Capture the cell that displays the provided text and extract its [x, y] central coordinate. 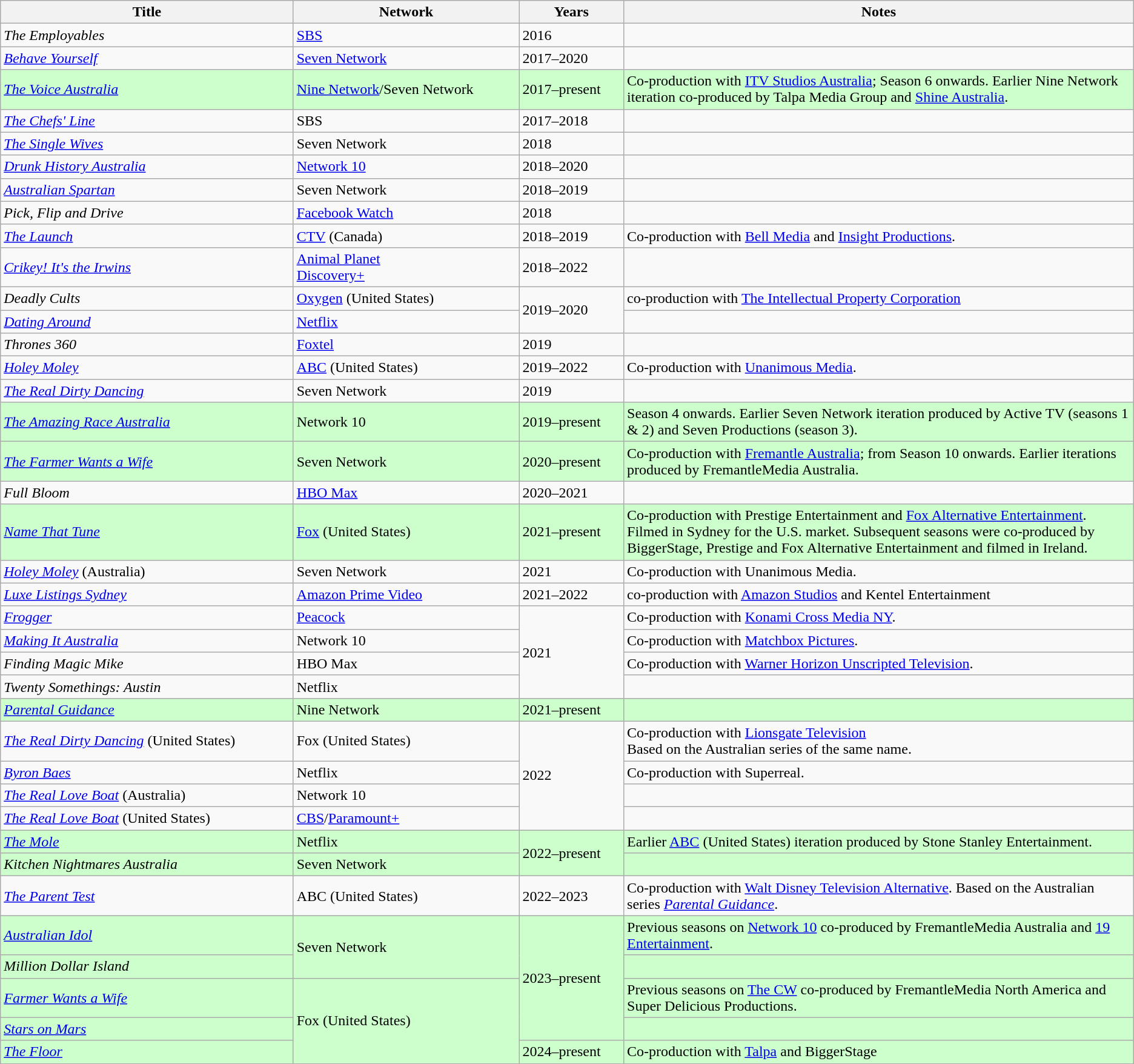
2022 [572, 776]
Parental Guidance [147, 710]
The Chefs' Line [147, 121]
Co-production with Warner Horizon Unscripted Television. [879, 663]
The Farmer Wants a Wife [147, 462]
The Real Love Boat (United States) [147, 819]
Thrones 360 [147, 345]
The Mole [147, 842]
Australian Idol [147, 936]
Peacock [406, 617]
The Launch [147, 236]
The Real Dirty Dancing [147, 391]
Co-production with Walt Disney Television Alternative. Based on the Australian series Parental Guidance. [879, 896]
Foxtel [406, 345]
The Voice Australia [147, 90]
2024–present [572, 1052]
Drunk History Australia [147, 167]
Co-production with Fremantle Australia; from Season 10 onwards. Earlier iterations produced by FremantleMedia Australia. [879, 462]
Amazon Prime Video [406, 594]
Co-production with Bell Media and Insight Productions. [879, 236]
The Employables [147, 35]
Co-production with Konami Cross Media NY. [879, 617]
Million Dollar Island [147, 966]
Full Bloom [147, 493]
Pick, Flip and Drive [147, 213]
Previous seasons on The CW co-produced by FremantleMedia North America and Super Delicious Productions. [879, 997]
Farmer Wants a Wife [147, 997]
2016 [572, 35]
Co-production with ITV Studios Australia; Season 6 onwards. Earlier Nine Network iteration co-produced by Talpa Media Group and Shine Australia. [879, 90]
CBS/Paramount+ [406, 819]
2022–present [572, 853]
Twenty Somethings: Austin [147, 687]
Name That Tune [147, 532]
2019–present [572, 422]
2020–2021 [572, 493]
Nine Network/Seven Network [406, 90]
co-production with Amazon Studios and Kentel Entertainment [879, 594]
Earlier ABC (United States) iteration produced by Stone Stanley Entertainment. [879, 842]
2021–2022 [572, 594]
The Real Love Boat (Australia) [147, 796]
2020–present [572, 462]
Kitchen Nightmares Australia [147, 865]
CTV (Canada) [406, 236]
Notes [879, 12]
Network [406, 12]
Years [572, 12]
Dating Around [147, 322]
Byron Baes [147, 773]
Nine Network [406, 710]
Finding Magic Mike [147, 663]
Australian Spartan [147, 190]
Facebook Watch [406, 213]
The Parent Test [147, 896]
Behave Yourself [147, 58]
Luxe Listings Sydney [147, 594]
co-production with The Intellectual Property Corporation [879, 298]
Title [147, 12]
Holey Moley [147, 368]
The Single Wives [147, 144]
Previous seasons on Network 10 co-produced by FremantleMedia Australia and 19 Entertainment. [879, 936]
2018–2022 [572, 267]
Co-production with Talpa and BiggerStage [879, 1052]
Deadly Cults [147, 298]
2017–2020 [572, 58]
2022–2023 [572, 896]
Co-production with Matchbox Pictures. [879, 640]
The Real Dirty Dancing (United States) [147, 740]
2018–2020 [572, 167]
Oxygen (United States) [406, 298]
Making It Australia [147, 640]
2019–2022 [572, 368]
2017–present [572, 90]
Stars on Mars [147, 1029]
Holey Moley (Australia) [147, 571]
Co-production with Superreal. [879, 773]
2023–present [572, 978]
Animal PlanetDiscovery+ [406, 267]
The Floor [147, 1052]
Co-production with Lionsgate TelevisionBased on the Australian series of the same name. [879, 740]
2019–2020 [572, 310]
Crikey! It's the Irwins [147, 267]
2017–2018 [572, 121]
Season 4 onwards. Earlier Seven Network iteration produced by Active TV (seasons 1 & 2) and Seven Productions (season 3). [879, 422]
Frogger [147, 617]
The Amazing Race Australia [147, 422]
